Provide the [X, Y] coordinate of the cell's center where the given text is located.  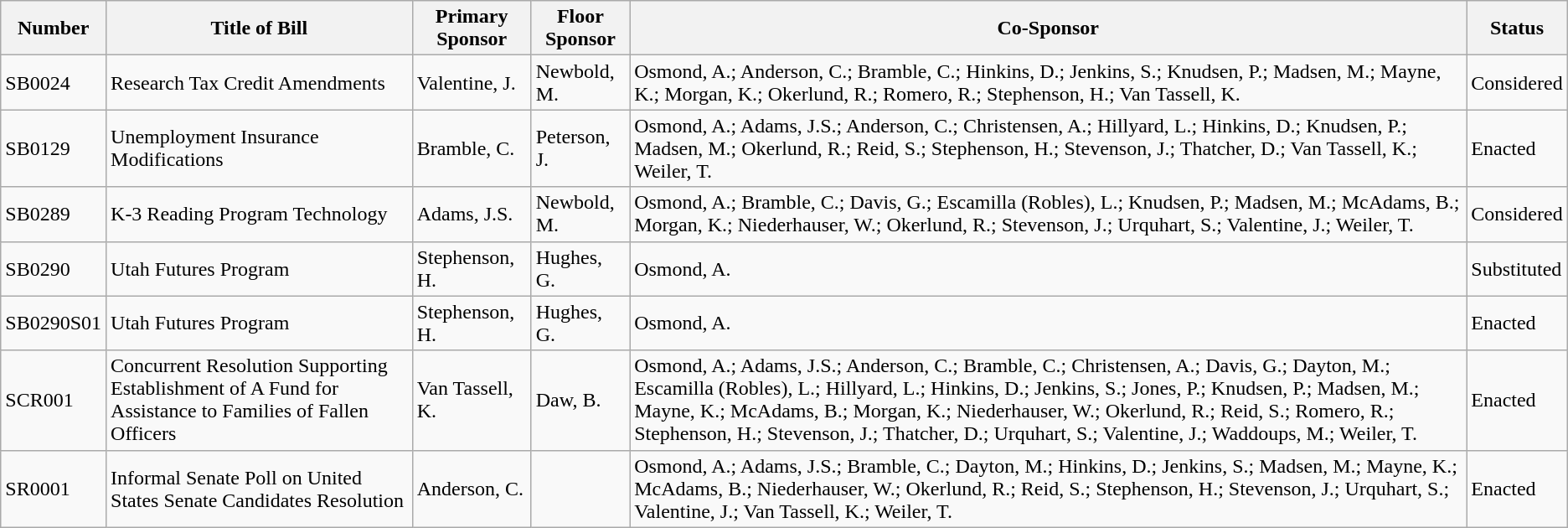
Peterson, J. [580, 148]
SB0024 [54, 82]
Co-Sponsor [1049, 28]
Van Tassell, K. [472, 401]
Valentine, J. [472, 82]
Floor Sponsor [580, 28]
SB0129 [54, 148]
SB0289 [54, 215]
Anderson, C. [472, 489]
Concurrent Resolution Supporting Establishment of A Fund for Assistance to Families of Fallen Officers [260, 401]
SB0290 [54, 268]
Primary Sponsor [472, 28]
SB0290S01 [54, 324]
K-3 Reading Program Technology [260, 215]
Adams, J.S. [472, 215]
Substituted [1517, 268]
SR0001 [54, 489]
Bramble, C. [472, 148]
Number [54, 28]
Daw, B. [580, 401]
Title of Bill [260, 28]
Research Tax Credit Amendments [260, 82]
SCR001 [54, 401]
Informal Senate Poll on United States Senate Candidates Resolution [260, 489]
Unemployment Insurance Modifications [260, 148]
Status [1517, 28]
